Locate the cell with the specified text and output its [X, Y] center coordinate. 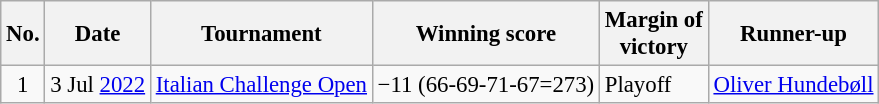
Oliver Hundebøll [794, 85]
Date [98, 34]
No. [23, 34]
1 [23, 85]
−11 (66-69-71-67=273) [486, 85]
Winning score [486, 34]
Playoff [654, 85]
3 Jul 2022 [98, 85]
Margin ofvictory [654, 34]
Tournament [261, 34]
Runner-up [794, 34]
Italian Challenge Open [261, 85]
